Identify which cell holds the provided text, then report its [x, y] central coordinate. 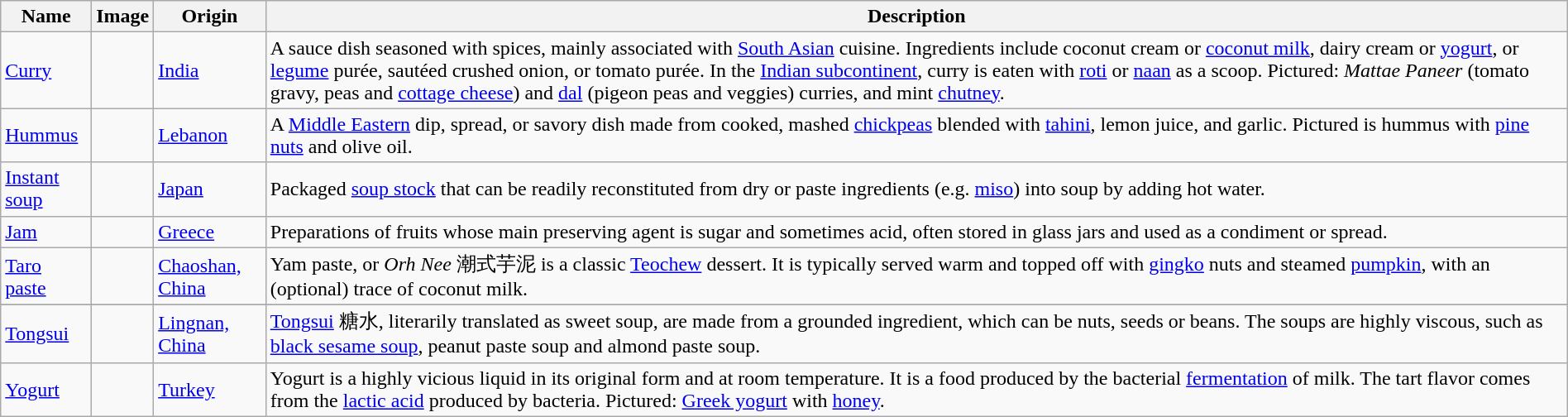
Origin [210, 17]
Packaged soup stock that can be readily reconstituted from dry or paste ingredients (e.g. miso) into soup by adding hot water. [916, 189]
Turkey [210, 389]
Chaoshan, China [210, 276]
India [210, 70]
Curry [46, 70]
Japan [210, 189]
Hummus [46, 136]
Taro paste [46, 276]
Preparations of fruits whose main preserving agent is sugar and sometimes acid, often stored in glass jars and used as a condiment or spread. [916, 232]
Name [46, 17]
Yogurt [46, 389]
Image [122, 17]
Jam [46, 232]
Lebanon [210, 136]
Greece [210, 232]
Instant soup [46, 189]
Lingnan, China [210, 334]
Description [916, 17]
Tongsui [46, 334]
